Pinpoint the cell where the given text exists, returning its (x, y) midpoint coordinate. 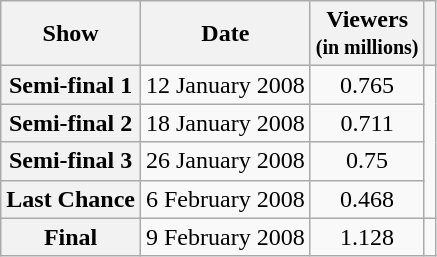
9 February 2008 (225, 237)
Last Chance (71, 199)
18 January 2008 (225, 123)
0.75 (367, 161)
Semi-final 2 (71, 123)
6 February 2008 (225, 199)
Date (225, 34)
Final (71, 237)
26 January 2008 (225, 161)
0.711 (367, 123)
Viewers(in millions) (367, 34)
0.765 (367, 85)
Show (71, 34)
1.128 (367, 237)
0.468 (367, 199)
12 January 2008 (225, 85)
Semi-final 1 (71, 85)
Semi-final 3 (71, 161)
